Return [X, Y] of the center of cell containing provided text 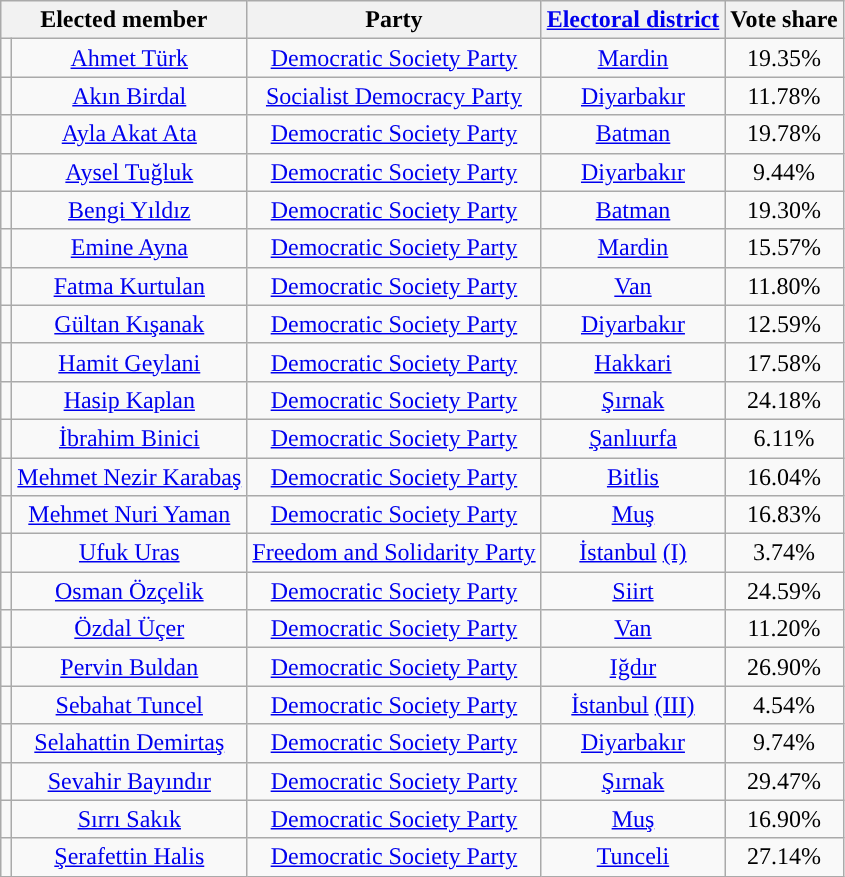
Tunceli [633, 857]
Pervin Buldan [130, 667]
Elected member [124, 20]
Socialist Democracy Party [394, 96]
19.35% [784, 58]
Osman Özçelik [130, 591]
Mehmet Nuri Yaman [130, 515]
Ayla Akat Ata [130, 134]
24.59% [784, 591]
Ahmet Türk [130, 58]
Selahattin Demirtaş [130, 743]
Özdal Üçer [130, 629]
29.47% [784, 781]
Şanlıurfa [633, 438]
İstanbul (I) [633, 553]
11.20% [784, 629]
Fatma Kurtulan [130, 286]
Aysel Tuğluk [130, 172]
26.90% [784, 667]
4.54% [784, 705]
16.83% [784, 515]
Bitlis [633, 477]
11.78% [784, 96]
Sevahir Bayındır [130, 781]
9.44% [784, 172]
Freedom and Solidarity Party [394, 553]
17.58% [784, 362]
19.30% [784, 210]
16.04% [784, 477]
Electoral district [633, 20]
Vote share [784, 20]
9.74% [784, 743]
Party [394, 20]
Siirt [633, 591]
İbrahim Binici [130, 438]
Sebahat Tuncel [130, 705]
Ufuk Uras [130, 553]
Emine Ayna [130, 248]
Şerafettin Halis [130, 857]
Hamit Geylani [130, 362]
6.11% [784, 438]
27.14% [784, 857]
Akın Birdal [130, 96]
15.57% [784, 248]
12.59% [784, 324]
Mehmet Nezir Karabaş [130, 477]
Sırrı Sakık [130, 819]
İstanbul (III) [633, 705]
3.74% [784, 553]
11.80% [784, 286]
16.90% [784, 819]
Hakkari [633, 362]
19.78% [784, 134]
24.18% [784, 400]
Iğdır [633, 667]
Bengi Yıldız [130, 210]
Hasip Kaplan [130, 400]
Gültan Kışanak [130, 324]
